Locate the cell with the specified text and output its [x, y] center coordinate. 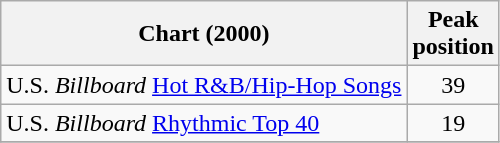
39 [453, 85]
Peakposition [453, 34]
19 [453, 123]
Chart (2000) [204, 34]
U.S. Billboard Hot R&B/Hip-Hop Songs [204, 85]
U.S. Billboard Rhythmic Top 40 [204, 123]
